From the cell containing the given text, extract its center point as [X, Y] coordinate. 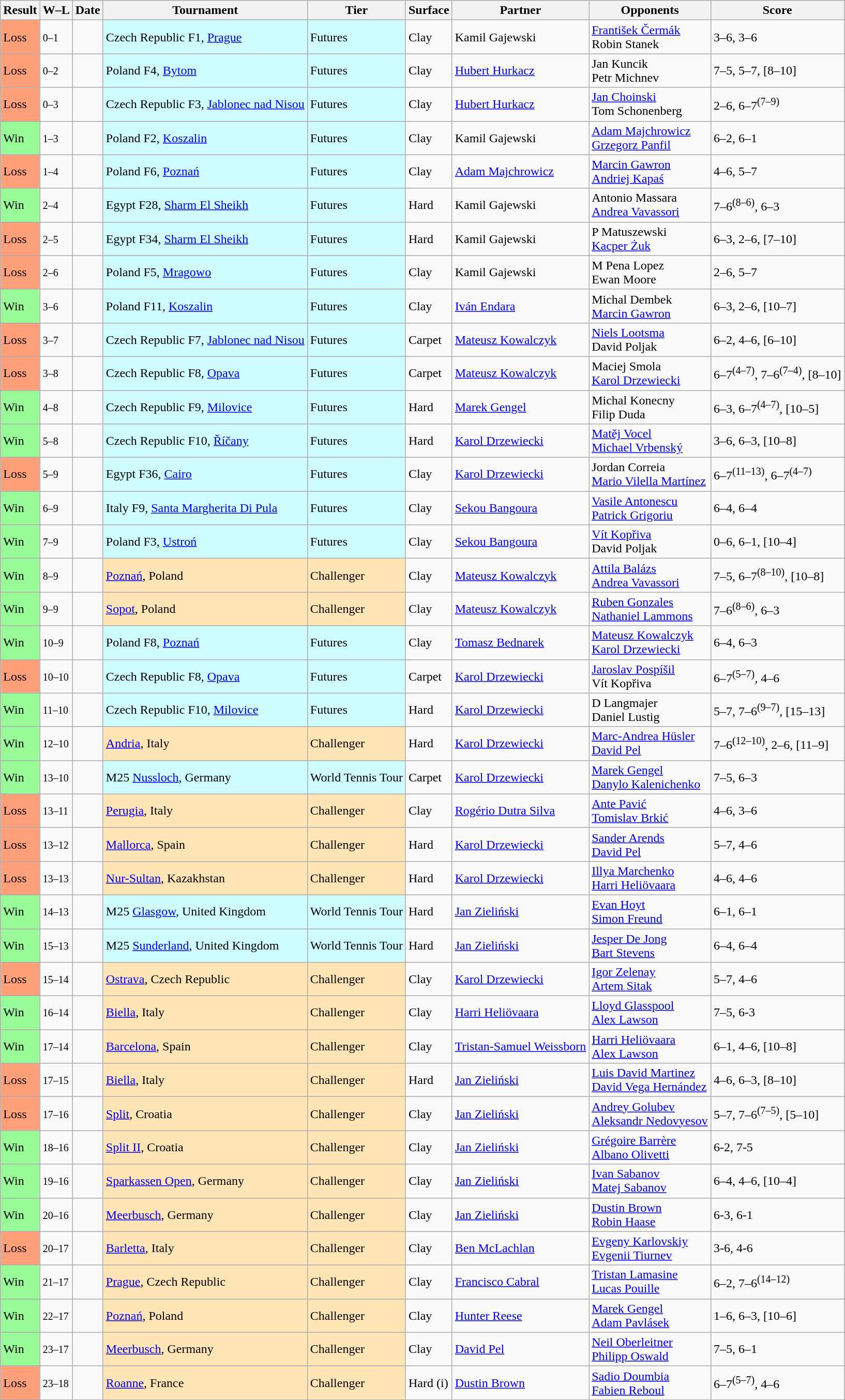
Tomasz Bednarek [520, 642]
Tristan-Samuel Weissborn [520, 1047]
Illya Marchenko Harri Heliövaara [650, 878]
4–8 [56, 407]
Ivan Sabanov Matej Sabanov [650, 1181]
13–10 [56, 777]
Sparkassen Open, Germany [205, 1181]
Score [777, 10]
11–10 [56, 710]
Francisco Cabral [520, 1282]
Egypt F34, Sharm El Sheikh [205, 239]
Italy F9, Santa Margherita Di Pula [205, 508]
2–4 [56, 205]
2–5 [56, 239]
17–16 [56, 1114]
9–9 [56, 609]
1–3 [56, 138]
M25 Glasgow, United Kingdom [205, 911]
Czech Republic F10, Milovice [205, 710]
15–13 [56, 945]
W–L [56, 10]
14–13 [56, 911]
P Matuszewski Kacper Żuk [650, 239]
Tournament [205, 10]
6–2, 7–6(14–12) [777, 1282]
Mateusz Kowalczyk Karol Drzewiecki [650, 642]
Hard (i) [429, 1383]
D Langmajer Daniel Lustig [650, 710]
Opponents [650, 10]
Poland F4, Bytom [205, 70]
František Čermák Robin Stanek [650, 37]
6-3, 6-1 [777, 1214]
4–6, 5–7 [777, 172]
Hunter Reese [520, 1316]
M Pena Lopez Ewan Moore [650, 272]
Adam Majchrowicz [520, 172]
David Pel [520, 1349]
Barcelona, Spain [205, 1047]
Marc-Andrea Hüsler David Pel [650, 744]
23–18 [56, 1383]
0–2 [56, 70]
Attila Balázs Andrea Vavassori [650, 575]
Poland F8, Poznań [205, 642]
Barletta, Italy [205, 1248]
Adam Majchrowicz Grzegorz Panfil [650, 138]
Sadio Doumbia Fabien Reboul [650, 1383]
Czech Republic F7, Jablonec nad Nisou [205, 339]
2–6, 6–7(7–9) [777, 104]
20–17 [56, 1248]
3–8 [56, 373]
0–1 [56, 37]
10–10 [56, 676]
Michal Dembek Marcin Gawron [650, 306]
6–2, 6–1 [777, 138]
Dustin Brown Robin Haase [650, 1214]
Marek Gengel Adam Pavlásek [650, 1316]
6–2, 4–6, [6–10] [777, 339]
Andrey Golubev Aleksandr Nedovyesov [650, 1114]
Dustin Brown [520, 1383]
6–3, 2–6, [7–10] [777, 239]
Neil Oberleitner Philipp Oswald [650, 1349]
23–17 [56, 1349]
21–17 [56, 1282]
Jesper De Jong Bart Stevens [650, 945]
Jan Kuncik Petr Michnev [650, 70]
3–6, 6–3, [10–8] [777, 441]
Poland F5, Mragowo [205, 272]
Vasile Antonescu Patrick Grigoriu [650, 508]
13–12 [56, 844]
7–5, 6-3 [777, 1013]
M25 Nussloch, Germany [205, 777]
6–4, 4–6, [10–4] [777, 1181]
Egypt F36, Cairo [205, 475]
Michal Konecny Filip Duda [650, 407]
13–13 [56, 878]
7–5, 5–7, [8–10] [777, 70]
Nur-Sultan, Kazakhstan [205, 878]
Evgeny Karlovskiy Evgenii Tiurnev [650, 1248]
Luis David Martinez David Vega Hernández [650, 1080]
19–16 [56, 1181]
7–5, 6–3 [777, 777]
6-2, 7-5 [777, 1147]
Marcin Gawron Andriej Kapaś [650, 172]
Igor Zelenay Artem Sitak [650, 980]
3–6 [56, 306]
6–1, 4–6, [10–8] [777, 1047]
Ante Pavić Tomislav Brkić [650, 811]
20–16 [56, 1214]
Poland F6, Poznań [205, 172]
Czech Republic F10, Říčany [205, 441]
1–4 [56, 172]
Antonio Massara Andrea Vavassori [650, 205]
Harri Heliövaara Alex Lawson [650, 1047]
0–6, 6–1, [10–4] [777, 542]
6–4, 6–3 [777, 642]
Jordan Correia Mario Vilella Martínez [650, 475]
Egypt F28, Sharm El Sheikh [205, 205]
6–1, 6–1 [777, 911]
17–14 [56, 1047]
Marek Gengel [520, 407]
4–6, 3–6 [777, 811]
Jaroslav Pospíšil Vít Kopřiva [650, 676]
Prague, Czech Republic [205, 1282]
Ostrava, Czech Republic [205, 980]
5–8 [56, 441]
10–9 [56, 642]
Mallorca, Spain [205, 844]
12–10 [56, 744]
Czech Republic F9, Milovice [205, 407]
2–6 [56, 272]
M25 Sunderland, United Kingdom [205, 945]
Harri Heliövaara [520, 1013]
7–5, 6–7(8–10), [10–8] [777, 575]
Vít Kopřiva David Poljak [650, 542]
18–16 [56, 1147]
22–17 [56, 1316]
Split II, Croatia [205, 1147]
6–3, 2–6, [10–7] [777, 306]
Ben McLachlan [520, 1248]
Partner [520, 10]
5–7, 7–6(9–7), [15–13] [777, 710]
Poland F11, Koszalin [205, 306]
Andria, Italy [205, 744]
Sander Arends David Pel [650, 844]
Surface [429, 10]
17–15 [56, 1080]
2–6, 5–7 [777, 272]
Result [20, 10]
Poland F3, Ustroń [205, 542]
Rogério Dutra Silva [520, 811]
7–9 [56, 542]
0–3 [56, 104]
Tier [356, 10]
Jan Choinski Tom Schonenberg [650, 104]
6–3, 6–7(4–7), [10–5] [777, 407]
4–6, 6–3, [8–10] [777, 1080]
1–6, 6–3, [10–6] [777, 1316]
8–9 [56, 575]
Tristan Lamasine Lucas Pouille [650, 1282]
3-6, 4-6 [777, 1248]
Grégoire Barrère Albano Olivetti [650, 1147]
Czech Republic F1, Prague [205, 37]
4–6, 4–6 [777, 878]
Lloyd Glasspool Alex Lawson [650, 1013]
5–9 [56, 475]
7–5, 6–1 [777, 1349]
16–14 [56, 1013]
Marek Gengel Danylo Kalenichenko [650, 777]
6–9 [56, 508]
Maciej Smola Karol Drzewiecki [650, 373]
3–6, 3–6 [777, 37]
15–14 [56, 980]
5–7, 7–6(7–5), [5–10] [777, 1114]
3–7 [56, 339]
7–6(12–10), 2–6, [11–9] [777, 744]
Date [88, 10]
Perugia, Italy [205, 811]
Sopot, Poland [205, 609]
Iván Endara [520, 306]
Roanne, France [205, 1383]
6–7(4–7), 7–6(7–4), [8–10] [777, 373]
13–11 [56, 811]
Matěj Vocel Michael Vrbenský [650, 441]
Ruben Gonzales Nathaniel Lammons [650, 609]
6–7(11–13), 6–7(4–7) [777, 475]
Niels Lootsma David Poljak [650, 339]
Evan Hoyt Simon Freund [650, 911]
Split, Croatia [205, 1114]
Czech Republic F3, Jablonec nad Nisou [205, 104]
Poland F2, Koszalin [205, 138]
